Extract the [x, y] coordinate from the center of the cell holding the provided text.  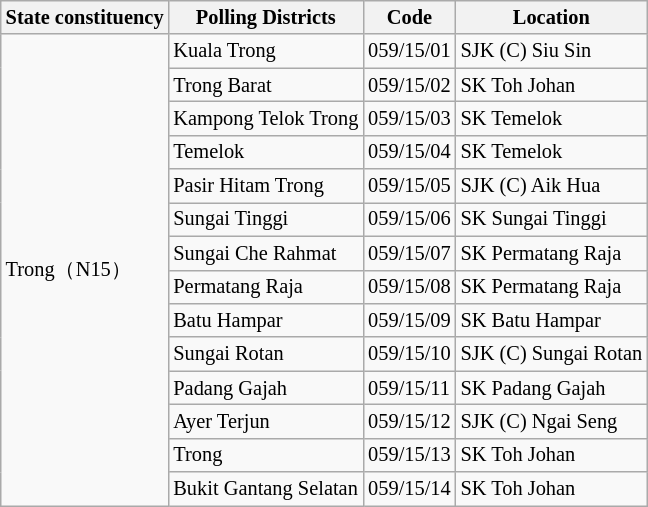
SJK (C) Aik Hua [552, 186]
059/15/09 [409, 320]
SK Sungai Tinggi [552, 219]
Padang Gajah [266, 388]
Batu Hampar [266, 320]
059/15/06 [409, 219]
Polling Districts [266, 17]
059/15/07 [409, 253]
Sungai Tinggi [266, 219]
Permatang Raja [266, 287]
059/15/12 [409, 421]
State constituency [85, 17]
Location [552, 17]
Sungai Rotan [266, 354]
Kampong Telok Trong [266, 118]
059/15/04 [409, 152]
059/15/10 [409, 354]
SJK (C) Siu Sin [552, 51]
SJK (C) Ngai Seng [552, 421]
Ayer Terjun [266, 421]
059/15/11 [409, 388]
Kuala Trong [266, 51]
Trong Barat [266, 85]
059/15/14 [409, 489]
SK Batu Hampar [552, 320]
059/15/13 [409, 455]
059/15/03 [409, 118]
059/15/08 [409, 287]
Trong（N15） [85, 270]
SK Padang Gajah [552, 388]
SJK (C) Sungai Rotan [552, 354]
059/15/01 [409, 51]
Sungai Che Rahmat [266, 253]
059/15/02 [409, 85]
Code [409, 17]
Temelok [266, 152]
Pasir Hitam Trong [266, 186]
059/15/05 [409, 186]
Bukit Gantang Selatan [266, 489]
Trong [266, 455]
